Return (X, Y) of the center of cell containing provided text 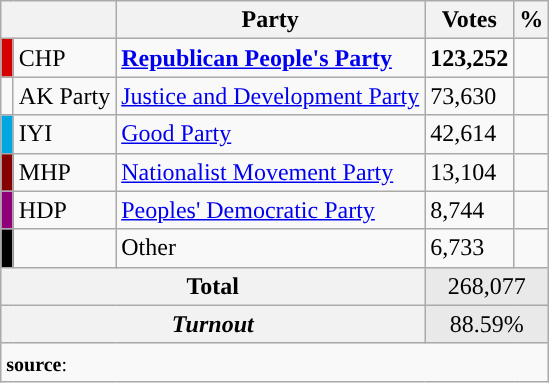
Peoples' Democratic Party (270, 210)
268,077 (487, 286)
8,744 (470, 210)
IYI (64, 134)
source: (275, 362)
Justice and Development Party (270, 96)
MHP (64, 172)
Other (270, 248)
42,614 (470, 134)
Good Party (270, 134)
Republican People's Party (270, 58)
73,630 (470, 96)
6,733 (470, 248)
Turnout (213, 324)
% (532, 20)
AK Party (64, 96)
13,104 (470, 172)
Nationalist Movement Party (270, 172)
HDP (64, 210)
88.59% (487, 324)
CHP (64, 58)
123,252 (470, 58)
Votes (470, 20)
Party (270, 20)
Total (213, 286)
